Provide the [X, Y] coordinate of the cell's center where the given text is located.  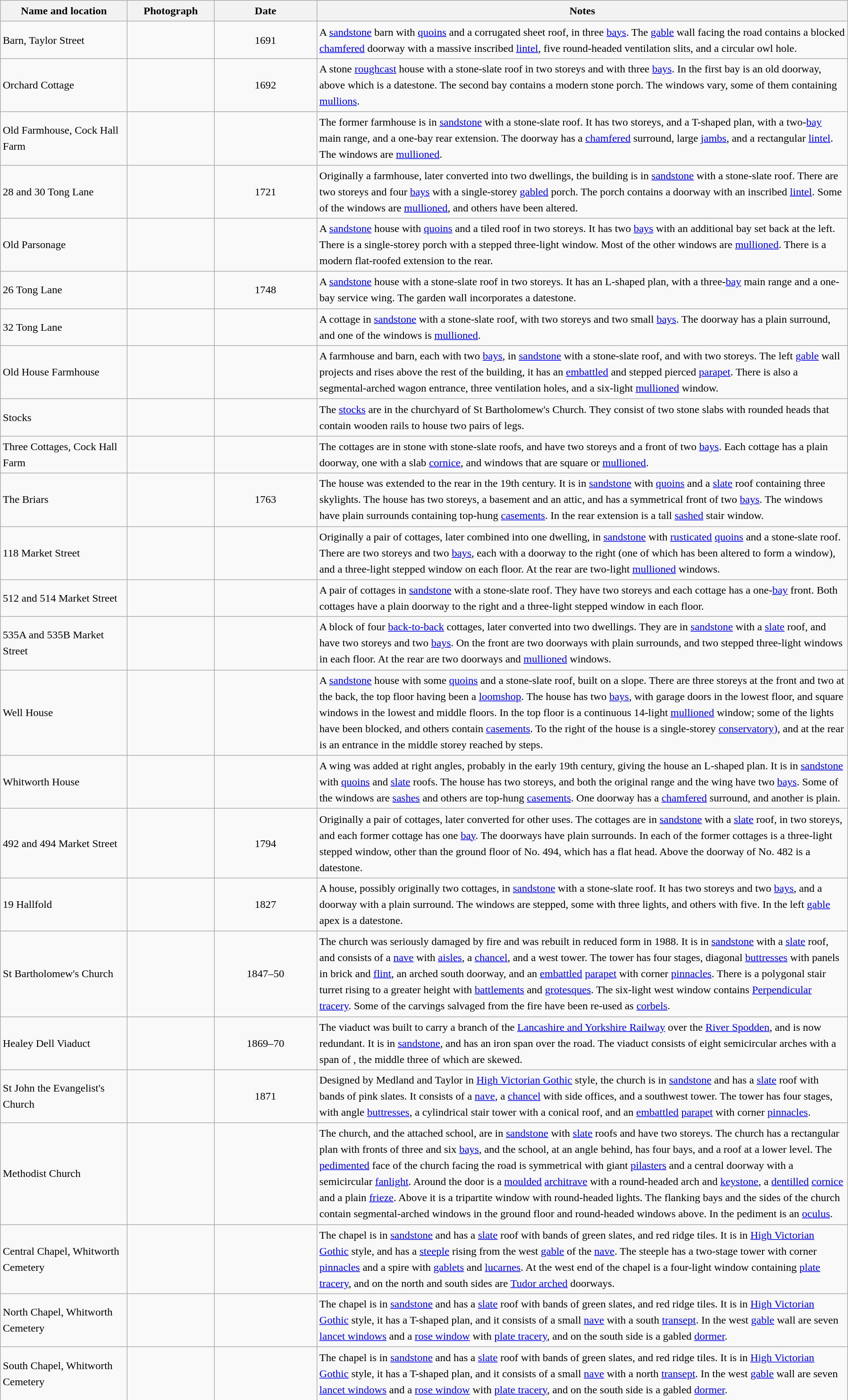
28 and 30 Tong Lane [64, 191]
Old House Farmhouse [64, 372]
Name and location [64, 11]
26 Tong Lane [64, 290]
Notes [582, 11]
1847–50 [266, 974]
1691 [266, 40]
1748 [266, 290]
32 Tong Lane [64, 327]
Three Cottages, Cock Hall Farm [64, 454]
1763 [266, 500]
535A and 535B Market Street [64, 644]
1794 [266, 843]
Date [266, 11]
Photograph [171, 11]
Stocks [64, 417]
Old Parsonage [64, 245]
Barn, Taylor Street [64, 40]
North Chapel, Whitworth Cemetery [64, 1320]
Whitworth House [64, 782]
South Chapel, Whitworth Cemetery [64, 1373]
492 and 494 Market Street [64, 843]
Well House [64, 713]
Methodist Church [64, 1174]
1871 [266, 1096]
St John the Evangelist's Church [64, 1096]
1692 [266, 85]
1827 [266, 905]
1721 [266, 191]
Orchard Cottage [64, 85]
19 Hallfold [64, 905]
512 and 514 Market Street [64, 598]
Old Farmhouse, Cock Hall Farm [64, 139]
The Briars [64, 500]
Central Chapel, Whitworth Cemetery [64, 1259]
Healey Dell Viaduct [64, 1043]
118 Market Street [64, 553]
1869–70 [266, 1043]
St Bartholomew's Church [64, 974]
